Capture the cell that displays the provided text and extract its (X, Y) central coordinate. 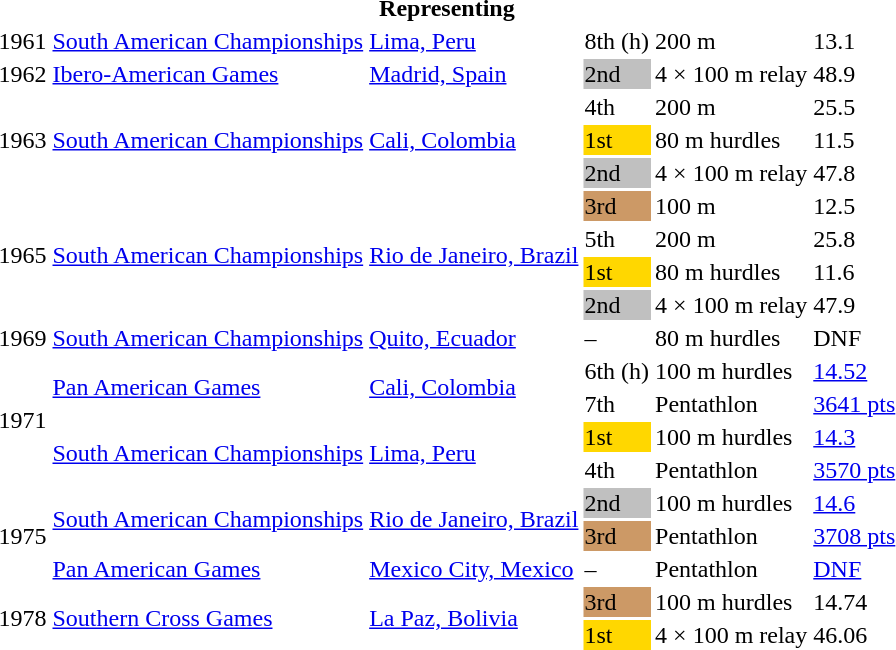
Mexico City, Mexico (474, 569)
8th (h) (617, 41)
Quito, Ecuador (474, 338)
5th (617, 239)
7th (617, 404)
Southern Cross Games (208, 618)
Madrid, Spain (474, 74)
6th (h) (617, 371)
100 m (732, 206)
La Paz, Bolivia (474, 618)
Ibero-American Games (208, 74)
